Locate the cell with the specified text and output its (X, Y) center coordinate. 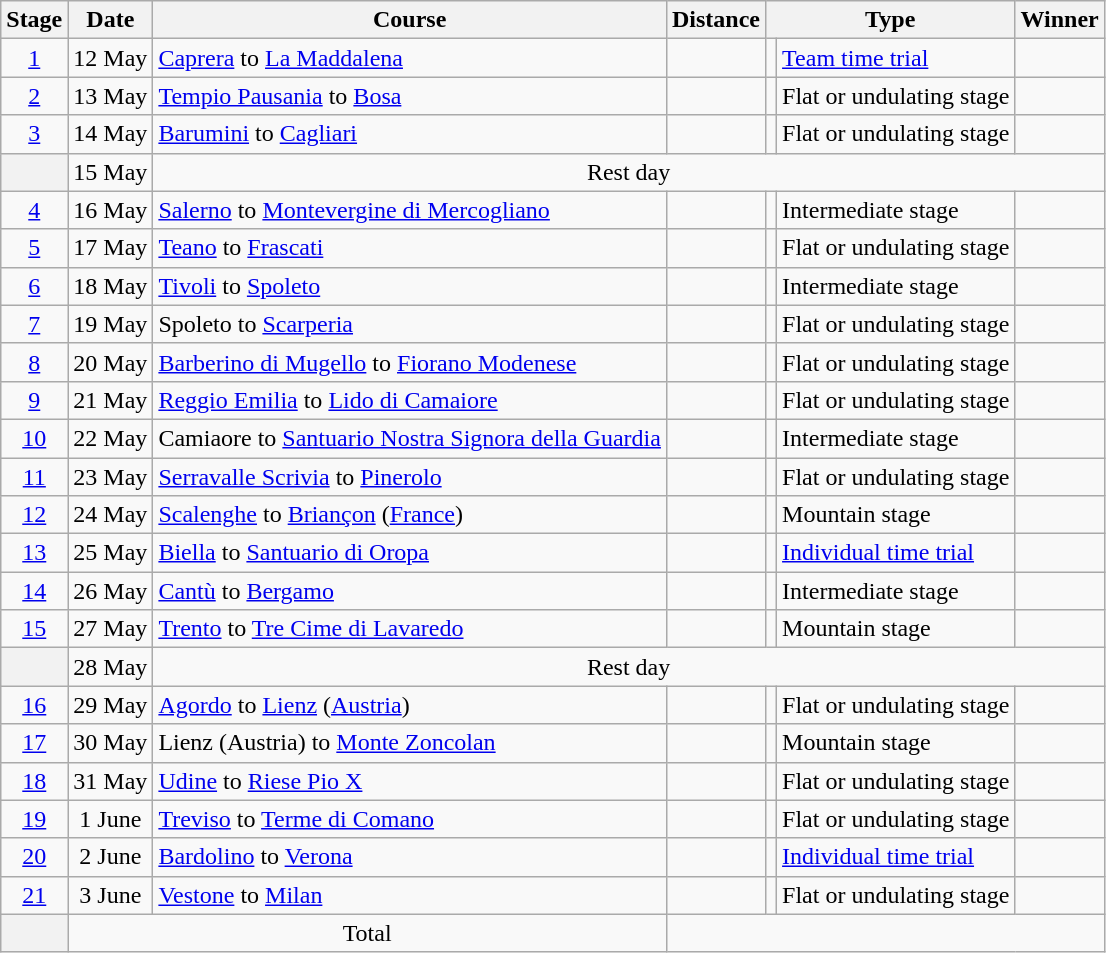
Scalenghe to Briançon (France) (410, 515)
18 May (110, 286)
Trento to Tre Cime di Lavaredo (410, 629)
31 May (110, 781)
16 May (110, 210)
1 June (110, 819)
18 (34, 781)
4 (34, 210)
9 (34, 400)
26 May (110, 591)
14 May (110, 134)
Winner (1060, 20)
20 May (110, 362)
16 (34, 705)
22 May (110, 438)
Type (890, 20)
21 (34, 895)
30 May (110, 743)
7 (34, 324)
Cantù to Bergamo (410, 591)
12 (34, 515)
Stage (34, 20)
12 May (110, 58)
Biella to Santuario di Oropa (410, 553)
25 May (110, 553)
Udine to Riese Pio X (410, 781)
27 May (110, 629)
Lienz (Austria) to Monte Zoncolan (410, 743)
13 May (110, 96)
11 (34, 477)
20 (34, 857)
Tempio Pausania to Bosa (410, 96)
Reggio Emilia to Lido di Camaiore (410, 400)
Spoleto to Scarperia (410, 324)
Caprera to La Maddalena (410, 58)
Team time trial (896, 58)
8 (34, 362)
Bardolino to Verona (410, 857)
Distance (716, 20)
21 May (110, 400)
28 May (110, 667)
13 (34, 553)
Course (410, 20)
6 (34, 286)
Barberino di Mugello to Fiorano Modenese (410, 362)
10 (34, 438)
14 (34, 591)
Teano to Frascati (410, 248)
19 (34, 819)
Salerno to Montevergine di Mercogliano (410, 210)
29 May (110, 705)
2 (34, 96)
17 May (110, 248)
23 May (110, 477)
15 May (110, 172)
Serravalle Scrivia to Pinerolo (410, 477)
2 June (110, 857)
17 (34, 743)
Vestone to Milan (410, 895)
Agordo to Lienz (Austria) (410, 705)
Barumini to Cagliari (410, 134)
Camiaore to Santuario Nostra Signora della Guardia (410, 438)
Total (368, 933)
1 (34, 58)
Treviso to Terme di Comano (410, 819)
24 May (110, 515)
Date (110, 20)
Tivoli to Spoleto (410, 286)
3 June (110, 895)
15 (34, 629)
5 (34, 248)
3 (34, 134)
19 May (110, 324)
